Find where the given text appears and provide that cell's center as [x, y] coordinate. 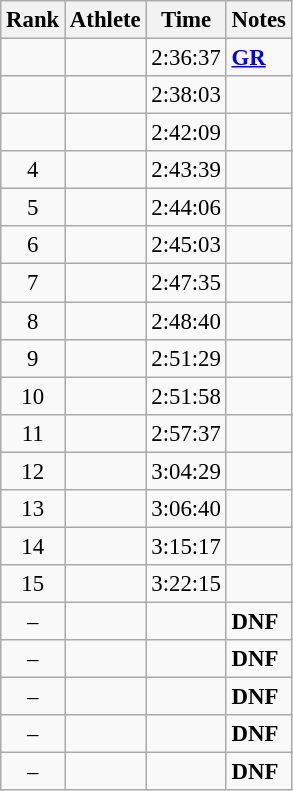
2:43:39 [186, 170]
2:51:58 [186, 396]
2:48:40 [186, 321]
2:45:03 [186, 245]
12 [33, 471]
7 [33, 283]
2:38:03 [186, 95]
2:44:06 [186, 208]
Time [186, 20]
11 [33, 433]
Rank [33, 20]
Notes [258, 20]
4 [33, 170]
2:42:09 [186, 133]
GR [258, 58]
3:22:15 [186, 584]
3:06:40 [186, 509]
6 [33, 245]
2:51:29 [186, 358]
2:36:37 [186, 58]
2:57:37 [186, 433]
3:15:17 [186, 546]
8 [33, 321]
14 [33, 546]
2:47:35 [186, 283]
9 [33, 358]
15 [33, 584]
5 [33, 208]
3:04:29 [186, 471]
10 [33, 396]
13 [33, 509]
Athlete [106, 20]
